Return [x, y] of the center of cell containing provided text 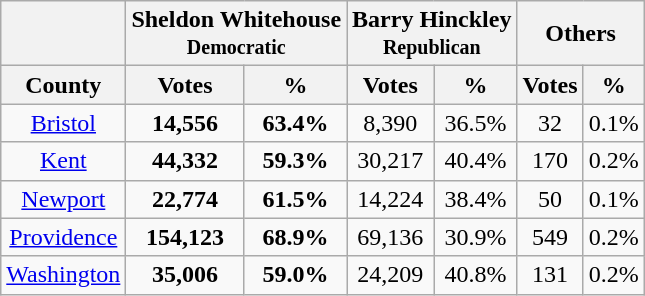
40.4% [476, 161]
44,332 [185, 161]
Kent [64, 161]
68.9% [295, 237]
Bristol [64, 123]
35,006 [185, 275]
24,209 [390, 275]
40.8% [476, 275]
30.9% [476, 237]
Providence [64, 237]
Others [580, 34]
154,123 [185, 237]
63.4% [295, 123]
8,390 [390, 123]
Sheldon WhitehouseDemocratic [236, 34]
22,774 [185, 199]
170 [550, 161]
County [64, 85]
30,217 [390, 161]
59.0% [295, 275]
Barry HinckleyRepublican [432, 34]
14,224 [390, 199]
32 [550, 123]
50 [550, 199]
14,556 [185, 123]
38.4% [476, 199]
36.5% [476, 123]
59.3% [295, 161]
Washington [64, 275]
549 [550, 237]
Newport [64, 199]
131 [550, 275]
61.5% [295, 199]
69,136 [390, 237]
